From the cell containing the given text, extract its center point as (x, y) coordinate. 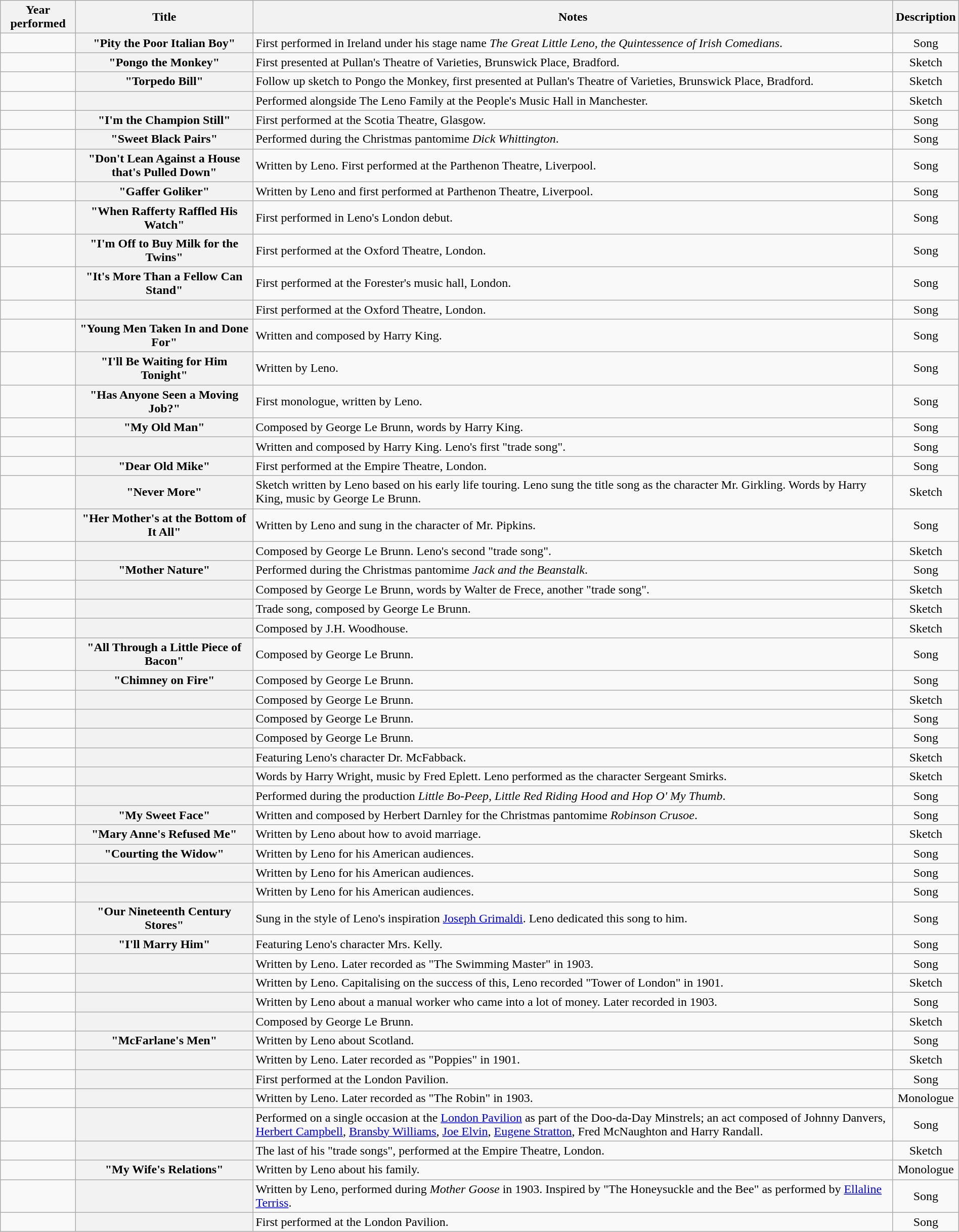
Trade song, composed by George Le Brunn. (573, 609)
First performed at the Empire Theatre, London. (573, 466)
"Young Men Taken In and Done For" (164, 336)
Written and composed by Harry King. (573, 336)
Written by Leno. Later recorded as "The Swimming Master" in 1903. (573, 963)
Performed alongside The Leno Family at the People's Music Hall in Manchester. (573, 101)
Written and composed by Harry King. Leno's first "trade song". (573, 447)
"I'll Marry Him" (164, 944)
Title (164, 17)
"My Wife's Relations" (164, 1170)
"Dear Old Mike" (164, 466)
"My Old Man" (164, 428)
"Torpedo Bill" (164, 81)
First performed at the Forester's music hall, London. (573, 283)
Written by Leno about a manual worker who came into a lot of money. Later recorded in 1903. (573, 1002)
"Sweet Black Pairs" (164, 139)
Performed during the Christmas pantomime Jack and the Beanstalk. (573, 570)
Sung in the style of Leno's inspiration Joseph Grimaldi. Leno dedicated this song to him. (573, 918)
Performed during the Christmas pantomime Dick Whittington. (573, 139)
"I'm the Champion Still" (164, 120)
Composed by George Le Brunn. Leno's second "trade song". (573, 551)
Written by Leno. Later recorded as "The Robin" in 1903. (573, 1098)
"McFarlane's Men" (164, 1041)
Written by Leno. (573, 368)
Written by Leno, performed during Mother Goose in 1903. Inspired by "The Honeysuckle and the Bee" as performed by Ellaline Terriss. (573, 1196)
Composed by George Le Brunn, words by Walter de Frece, another "trade song". (573, 589)
"Never More" (164, 492)
"It's More Than a Fellow Can Stand" (164, 283)
"Her Mother's at the Bottom of It All" (164, 525)
Composed by J.H. Woodhouse. (573, 628)
Written by Leno. First performed at the Parthenon Theatre, Liverpool. (573, 165)
"Mary Anne's Refused Me" (164, 834)
The last of his "trade songs", performed at the Empire Theatre, London. (573, 1151)
"When Rafferty Raffled His Watch" (164, 218)
"Pity the Poor Italian Boy" (164, 43)
Written by Leno. Later recorded as "Poppies" in 1901. (573, 1060)
"All Through a Little Piece of Bacon" (164, 654)
Written by Leno about how to avoid marriage. (573, 834)
Featuring Leno's character Dr. McFabback. (573, 757)
First performed in Ireland under his stage name The Great Little Leno, the Quintessence of Irish Comedians. (573, 43)
"Gaffer Goliker" (164, 191)
"Mother Nature" (164, 570)
"Pongo the Monkey" (164, 62)
Description (926, 17)
Year performed (38, 17)
Notes (573, 17)
Written and composed by Herbert Darnley for the Christmas pantomime Robinson Crusoe. (573, 815)
Written by Leno. Capitalising on the success of this, Leno recorded "Tower of London" in 1901. (573, 983)
"Courting the Widow" (164, 854)
Performed during the production Little Bo-Peep, Little Red Riding Hood and Hop O' My Thumb. (573, 796)
First performed at the Scotia Theatre, Glasgow. (573, 120)
Written by Leno about his family. (573, 1170)
Written by Leno and sung in the character of Mr. Pipkins. (573, 525)
Written by Leno and first performed at Parthenon Theatre, Liverpool. (573, 191)
First monologue, written by Leno. (573, 402)
"Our Nineteenth Century Stores" (164, 918)
"My Sweet Face" (164, 815)
"I'm Off to Buy Milk for the Twins" (164, 250)
First presented at Pullan's Theatre of Varieties, Brunswick Place, Bradford. (573, 62)
Composed by George Le Brunn, words by Harry King. (573, 428)
Follow up sketch to Pongo the Monkey, first presented at Pullan's Theatre of Varieties, Brunswick Place, Bradford. (573, 81)
"Has Anyone Seen a Moving Job?" (164, 402)
"Don't Lean Against a House that's Pulled Down" (164, 165)
Words by Harry Wright, music by Fred Eplett. Leno performed as the character Sergeant Smirks. (573, 777)
"I'll Be Waiting for Him Tonight" (164, 368)
First performed in Leno's London debut. (573, 218)
Written by Leno about Scotland. (573, 1041)
Featuring Leno's character Mrs. Kelly. (573, 944)
"Chimney on Fire" (164, 680)
